Provide the [X, Y] coordinate of the cell's center where the given text is located.  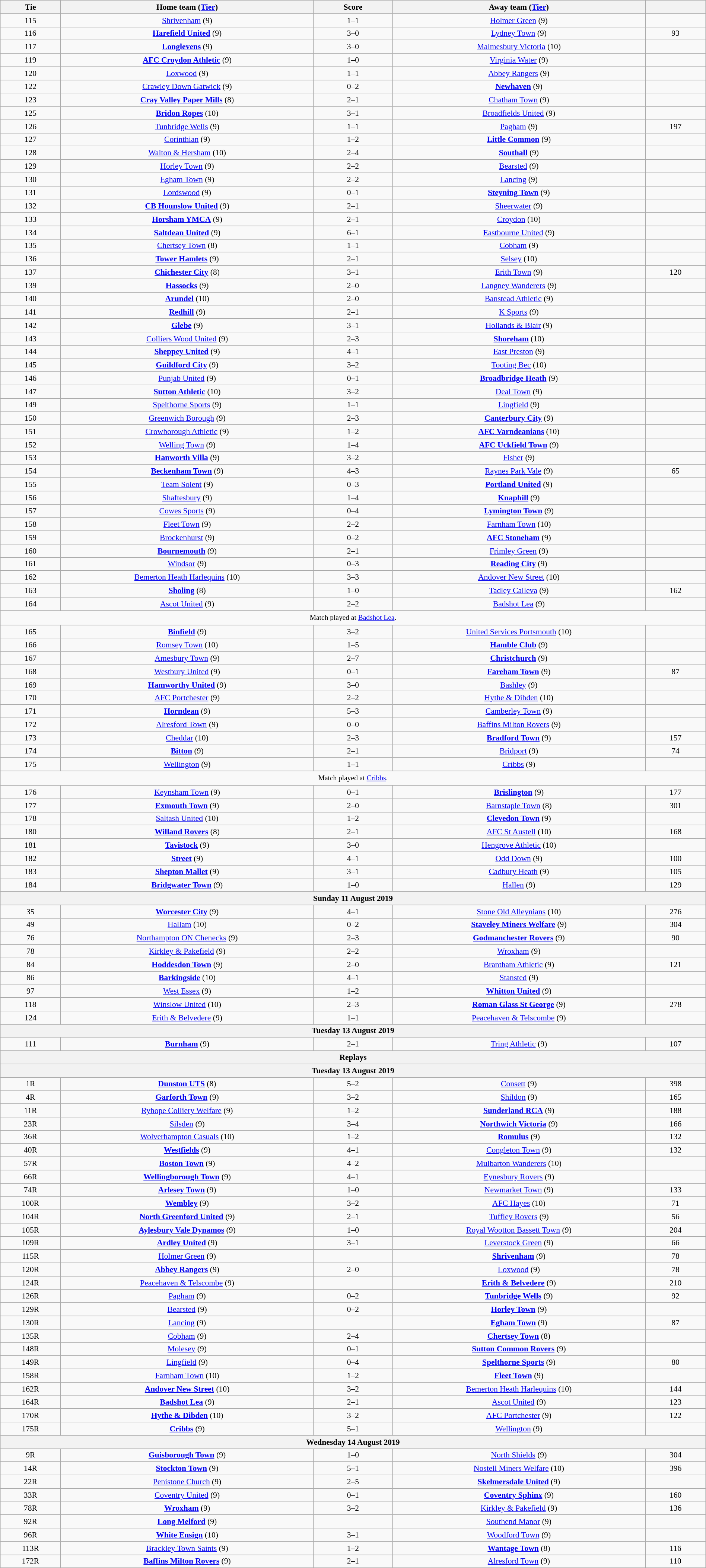
Exmouth Town (9) [187, 806]
Lymington Town (9) [519, 511]
Romsey Town (10) [187, 645]
173 [31, 738]
33R [31, 1495]
Replays [353, 1058]
0–0 [353, 724]
Shildon (9) [519, 1097]
125 [31, 113]
Burnham (9) [187, 1044]
Worcester City (9) [187, 912]
Stansted (9) [519, 978]
Stone Old Alleynians (10) [519, 912]
126 [31, 127]
Romulus (9) [519, 1137]
Godmanchester Rovers (9) [519, 938]
Hallen (9) [519, 885]
Amesbury Town (9) [187, 658]
Reading City (9) [519, 564]
Northwich Victoria (9) [519, 1124]
Camberley Town (9) [519, 711]
Newhaven (9) [519, 87]
Walton & Hersham (10) [187, 153]
CB Hounslow United (9) [187, 206]
Canterbury City (9) [519, 418]
Shoreham (10) [519, 339]
124R [31, 1283]
Brockenhurst (9) [187, 538]
Raynes Park Vale (9) [519, 471]
4–2 [353, 1164]
West Essex (9) [187, 991]
North Greenford United (9) [187, 1217]
Keynsham Town (9) [187, 792]
11R [31, 1110]
2–5 [353, 1482]
Sheerwater (9) [519, 206]
Coventry Sphinx (9) [519, 1495]
Chatham Town (9) [519, 100]
Tavistock (9) [187, 845]
188 [675, 1110]
105R [31, 1230]
180 [31, 832]
Bridport (9) [519, 751]
104R [31, 1217]
Score [353, 7]
AFC Uckfield Town (9) [519, 445]
170R [31, 1416]
Tadley Calleva (9) [519, 591]
Hamble Club (9) [519, 645]
149R [31, 1363]
159 [31, 538]
66 [675, 1243]
141 [31, 312]
4–3 [353, 471]
151 [31, 431]
175 [31, 764]
Eynesbury Rovers (9) [519, 1177]
115R [31, 1256]
Lydney Town (9) [519, 34]
130R [31, 1323]
Arundel (10) [187, 299]
135 [31, 246]
100R [31, 1204]
301 [675, 806]
Boston Town (9) [187, 1164]
154 [31, 471]
Home team (Tier) [187, 7]
71 [675, 1204]
Shepton Mallet (9) [187, 872]
96R [31, 1535]
AFC Varndeanians (10) [519, 431]
124 [31, 1018]
AFC Hayes (10) [519, 1204]
Bridgwater Town (9) [187, 885]
142 [31, 325]
181 [31, 845]
Hallam (10) [187, 925]
K Sports (9) [519, 312]
118 [31, 1004]
150 [31, 418]
Cadbury Heath (9) [519, 872]
Portland United (9) [519, 485]
Bashley (9) [519, 685]
Wembley (9) [187, 1204]
Fisher (9) [519, 458]
Hollands & Blair (9) [519, 325]
Langney Wanderers (9) [519, 286]
Winslow United (10) [187, 1004]
161 [31, 564]
Crowborough Athletic (9) [187, 431]
Saltash United (10) [187, 819]
Odd Down (9) [519, 858]
107 [675, 1044]
78R [31, 1508]
Hengrove Athletic (10) [519, 845]
Northampton ON Chenecks (9) [187, 938]
Sunday 11 August 2019 [353, 898]
Westfields (9) [187, 1150]
22R [31, 1482]
AFC Stoneham (9) [519, 538]
Hoddesdon Town (9) [187, 965]
Sholing (8) [187, 591]
Team Solent (9) [187, 485]
74R [31, 1190]
Windsor (9) [187, 564]
Penistone Church (9) [187, 1482]
146 [31, 379]
Brantham Athletic (9) [519, 965]
Congleton Town (9) [519, 1150]
36R [31, 1137]
170 [31, 698]
Nostell Miners Welfare (10) [519, 1469]
210 [675, 1283]
Fareham Town (9) [519, 672]
90 [675, 938]
Tuffley Rovers (9) [519, 1217]
76 [31, 938]
129R [31, 1310]
Broadfields United (9) [519, 113]
139 [31, 286]
35 [31, 912]
Cowes Sports (9) [187, 511]
153 [31, 458]
Woodford Town (9) [519, 1535]
5–2 [353, 1084]
Leverstock Green (9) [519, 1243]
1–5 [353, 645]
Silsden (9) [187, 1124]
United Services Portsmouth (10) [519, 632]
174 [31, 751]
Molesey (9) [187, 1349]
398 [675, 1084]
Cray Valley Paper Mills (8) [187, 100]
158 [31, 525]
Staveley Miners Welfare (9) [519, 925]
Punjab United (9) [187, 379]
396 [675, 1469]
149 [31, 405]
Erith Town (9) [519, 273]
Colliers Wood United (9) [187, 339]
Glebe (9) [187, 325]
Garforth Town (9) [187, 1097]
Harefield United (9) [187, 34]
135R [31, 1336]
Long Melford (9) [187, 1522]
Consett (9) [519, 1084]
204 [675, 1230]
131 [31, 193]
Away team (Tier) [519, 7]
145 [31, 365]
140 [31, 299]
Hanworth Villa (9) [187, 458]
130 [31, 179]
Mulbarton Wanderers (10) [519, 1164]
Southall (9) [519, 153]
111 [31, 1044]
115 [31, 20]
Aylesbury Vale Dynamos (9) [187, 1230]
Little Common (9) [519, 140]
Wellingborough Town (9) [187, 1177]
Southend Manor (9) [519, 1522]
Wantage Town (8) [519, 1548]
155 [31, 485]
Bradford Town (9) [519, 738]
2–7 [353, 658]
North Shields (9) [519, 1455]
9R [31, 1455]
Coventry United (9) [187, 1495]
Bridon Ropes (10) [187, 113]
183 [31, 872]
184 [31, 885]
1R [31, 1084]
172R [31, 1561]
Hassocks (9) [187, 286]
Tooting Bec (10) [519, 365]
Hamworthy United (9) [187, 685]
Virginia Water (9) [519, 60]
Barkingside (10) [187, 978]
3–3 [353, 577]
164R [31, 1402]
121 [675, 965]
49 [31, 925]
Malmesbury Victoria (10) [519, 47]
Beckenham Town (9) [187, 471]
66R [31, 1177]
Horsham YMCA (9) [187, 219]
Stockton Town (9) [187, 1469]
Match played at Badshot Lea. [353, 618]
AFC Croydon Athletic (9) [187, 60]
156 [31, 498]
Deal Town (9) [519, 392]
AFC St Austell (10) [519, 832]
176 [31, 792]
Arlesey Town (9) [187, 1190]
Westbury United (9) [187, 672]
Guildford City (9) [187, 365]
Greenwich Borough (9) [187, 418]
Ardley United (9) [187, 1243]
109R [31, 1243]
86 [31, 978]
East Preston (9) [519, 352]
5–3 [353, 711]
172 [31, 724]
Barnstaple Town (8) [519, 806]
65 [675, 471]
Tower Hamlets (9) [187, 259]
Saltdean United (9) [187, 233]
40R [31, 1150]
113R [31, 1548]
23R [31, 1124]
Bournemouth (9) [187, 551]
134 [31, 233]
127 [31, 140]
182 [31, 858]
197 [675, 127]
6–1 [353, 233]
Sutton Athletic (10) [187, 392]
Chichester City (8) [187, 273]
Wolverhampton Casuals (10) [187, 1137]
Skelmersdale United (9) [519, 1482]
Welling Town (9) [187, 445]
128 [31, 153]
Sutton Common Rovers (9) [519, 1349]
92 [675, 1296]
4R [31, 1097]
Croydon (10) [519, 219]
117 [31, 47]
110 [675, 1561]
Knaphill (9) [519, 498]
278 [675, 1004]
126R [31, 1296]
164 [31, 604]
143 [31, 339]
Bitton (9) [187, 751]
74 [675, 751]
92R [31, 1522]
Binfield (9) [187, 632]
147 [31, 392]
178 [31, 819]
100 [675, 858]
Lordswood (9) [187, 193]
White Ensign (10) [187, 1535]
93 [675, 34]
3–4 [353, 1124]
Newmarket Town (9) [519, 1190]
Cheddar (10) [187, 738]
14R [31, 1469]
167 [31, 658]
Brackley Town Saints (9) [187, 1548]
Longlevens (9) [187, 47]
120R [31, 1270]
276 [675, 912]
171 [31, 711]
Wednesday 14 August 2019 [353, 1442]
162R [31, 1389]
Eastbourne United (9) [519, 233]
Whitton United (9) [519, 991]
56 [675, 1217]
105 [675, 872]
Sheppey United (9) [187, 352]
Tring Athletic (9) [519, 1044]
Tie [31, 7]
148R [31, 1349]
163 [31, 591]
Roman Glass St George (9) [519, 1004]
97 [31, 991]
Shaftesbury (9) [187, 498]
Ryhope Colliery Welfare (9) [187, 1110]
169 [31, 685]
80 [675, 1363]
Crawley Down Gatwick (9) [187, 87]
175R [31, 1429]
Guisborough Town (9) [187, 1455]
Sunderland RCA (9) [519, 1110]
Frimley Green (9) [519, 551]
84 [31, 965]
119 [31, 60]
Street (9) [187, 858]
Brislington (9) [519, 792]
Match played at Cribbs. [353, 778]
Horndean (9) [187, 711]
Christchurch (9) [519, 658]
152 [31, 445]
158R [31, 1376]
Steyning Town (9) [519, 193]
Clevedon Town (9) [519, 819]
Broadbridge Heath (9) [519, 379]
Banstead Athletic (9) [519, 299]
Selsey (10) [519, 259]
Willand Rovers (8) [187, 832]
Dunston UTS (8) [187, 1084]
Redhill (9) [187, 312]
Royal Wootton Bassett Town (9) [519, 1230]
Corinthian (9) [187, 140]
57R [31, 1164]
137 [31, 273]
